Scan for the cell matching the given text and deliver its (x, y) coordinate at center. 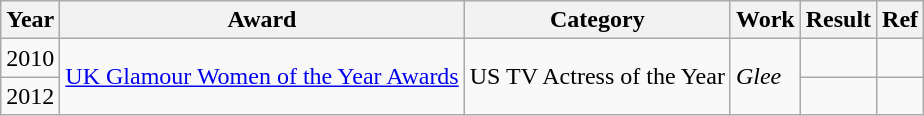
US TV Actress of the Year (597, 77)
2012 (30, 96)
2010 (30, 58)
Work (765, 20)
Ref (900, 20)
Glee (765, 77)
Year (30, 20)
UK Glamour Women of the Year Awards (262, 77)
Category (597, 20)
Result (838, 20)
Award (262, 20)
